Scan for the cell matching the given text and deliver its (x, y) coordinate at center. 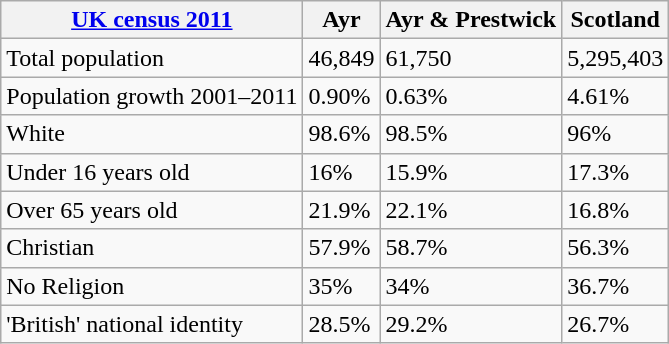
Scotland (616, 20)
26.7% (616, 324)
96% (616, 134)
Total population (152, 58)
29.2% (471, 324)
16% (342, 172)
No Religion (152, 286)
98.5% (471, 134)
21.9% (342, 210)
Ayr (342, 20)
Population growth 2001–2011 (152, 96)
35% (342, 286)
Over 65 years old (152, 210)
22.1% (471, 210)
'British' national identity (152, 324)
0.90% (342, 96)
57.9% (342, 248)
28.5% (342, 324)
17.3% (616, 172)
Under 16 years old (152, 172)
16.8% (616, 210)
5,295,403 (616, 58)
61,750 (471, 58)
34% (471, 286)
0.63% (471, 96)
56.3% (616, 248)
White (152, 134)
15.9% (471, 172)
58.7% (471, 248)
98.6% (342, 134)
Christian (152, 248)
Ayr & Prestwick (471, 20)
UK census 2011 (152, 20)
46,849 (342, 58)
36.7% (616, 286)
4.61% (616, 96)
